Find where the given text appears and provide that cell's center as (X, Y) coordinate. 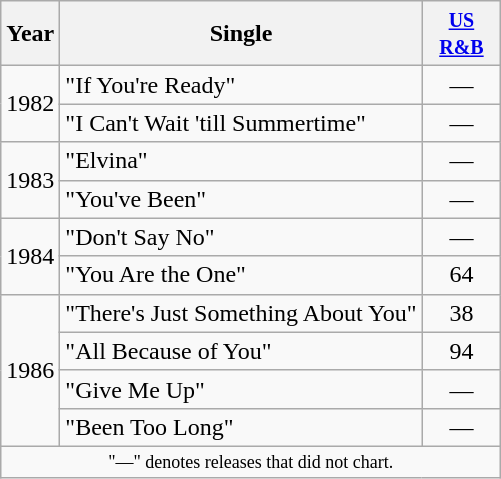
"All Because of You" (241, 351)
38 (462, 313)
64 (462, 275)
"You Are the One" (241, 275)
"Don't Say No" (241, 237)
"Give Me Up" (241, 389)
1982 (30, 104)
Single (241, 34)
"You've Been" (241, 199)
1983 (30, 180)
1984 (30, 256)
94 (462, 351)
Year (30, 34)
"—" denotes releases that did not chart. (251, 462)
"Been Too Long" (241, 427)
"I Can't Wait 'till Summertime" (241, 123)
"If You're Ready" (241, 85)
US R&B (462, 34)
"There's Just Something About You" (241, 313)
"Elvina" (241, 161)
1986 (30, 370)
